For the text-containing cell, return its midpoint in (x, y) coordinate format. 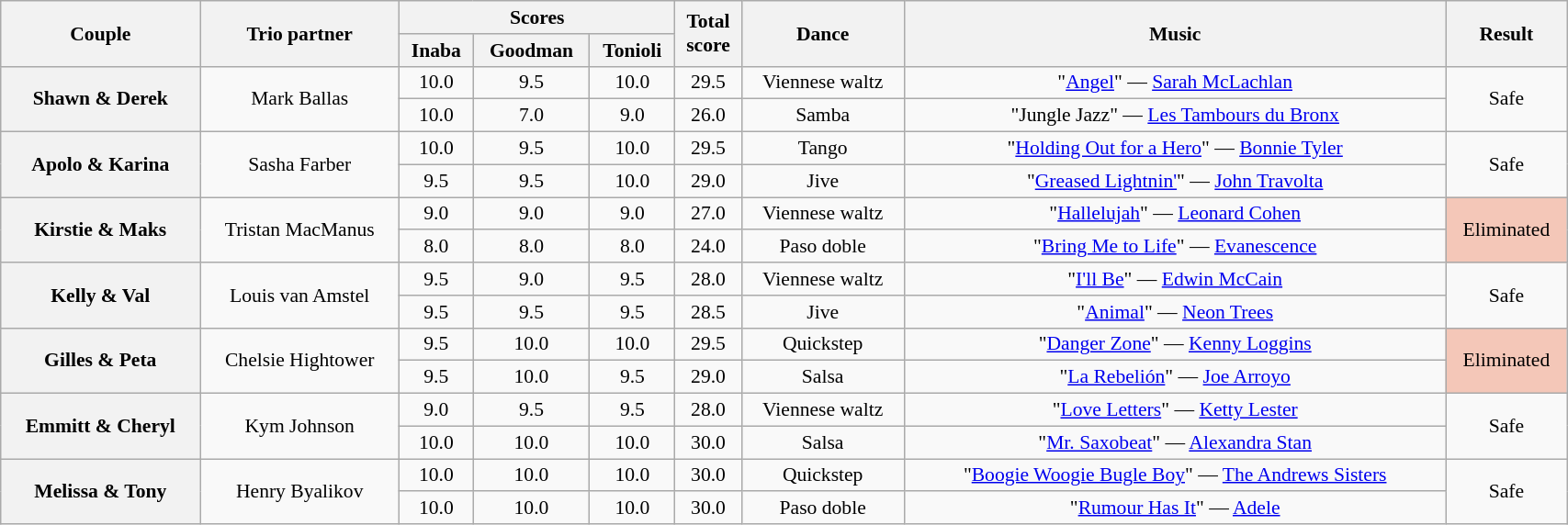
Chelsie Hightower (299, 360)
"Danger Zone" — Kenny Loggins (1175, 344)
Tristan MacManus (299, 229)
24.0 (708, 247)
Tango (823, 149)
Result (1506, 33)
"I'll Be" — Edwin McCain (1175, 279)
Gilles & Peta (101, 360)
"Jungle Jazz" — Les Tambours du Bronx (1175, 116)
Apolo & Karina (101, 165)
Shawn & Derek (101, 99)
26.0 (708, 116)
Goodman (531, 50)
Kym Johnson (299, 426)
27.0 (708, 214)
"Bring Me to Life" — Evanescence (1175, 247)
Louis van Amstel (299, 296)
Tonioli (632, 50)
Emmitt & Cheryl (101, 426)
"Greased Lightnin'" — John Travolta (1175, 181)
Kirstie & Maks (101, 229)
Couple (101, 33)
Mark Ballas (299, 99)
"Holding Out for a Hero" — Bonnie Tyler (1175, 149)
"La Rebelión" — Joe Arroyo (1175, 377)
"Angel" — Sarah McLachlan (1175, 83)
"Boogie Woogie Bugle Boy" — The Andrews Sisters (1175, 475)
Dance (823, 33)
Trio partner (299, 33)
Melissa & Tony (101, 492)
"Hallelujah" — Leonard Cohen (1175, 214)
Inaba (436, 50)
"Animal" — Neon Trees (1175, 312)
Samba (823, 116)
"Rumour Has It" — Adele (1175, 508)
Henry Byalikov (299, 492)
Sasha Farber (299, 165)
Kelly & Val (101, 296)
Scores (537, 17)
"Mr. Saxobeat" — Alexandra Stan (1175, 442)
7.0 (531, 116)
Totalscore (708, 33)
"Love Letters" — Ketty Lester (1175, 410)
28.5 (708, 312)
Music (1175, 33)
